Return [X, Y] of the center of cell containing provided text 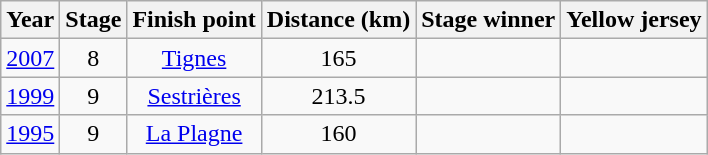
213.5 [338, 96]
Finish point [194, 20]
Yellow jersey [634, 20]
8 [94, 58]
Tignes [194, 58]
Year [30, 20]
Stage winner [488, 20]
160 [338, 134]
Sestrières [194, 96]
Stage [94, 20]
2007 [30, 58]
Distance (km) [338, 20]
1999 [30, 96]
1995 [30, 134]
La Plagne [194, 134]
165 [338, 58]
